Extract the [x, y] coordinate from the center of the cell holding the provided text.  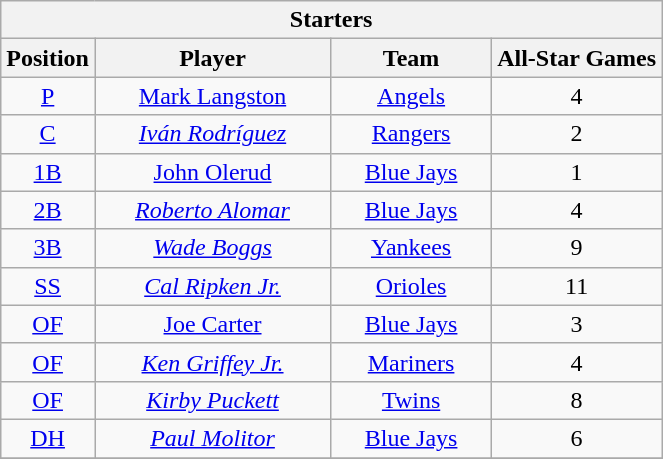
Roberto Alomar [212, 210]
Mark Langston [212, 96]
Iván Rodríguez [212, 134]
1 [577, 172]
DH [48, 438]
Twins [412, 400]
Player [212, 58]
11 [577, 286]
P [48, 96]
Rangers [412, 134]
Orioles [412, 286]
Wade Boggs [212, 248]
8 [577, 400]
Angels [412, 96]
Position [48, 58]
Ken Griffey Jr. [212, 362]
Yankees [412, 248]
2B [48, 210]
2 [577, 134]
6 [577, 438]
Starters [332, 20]
3B [48, 248]
1B [48, 172]
C [48, 134]
9 [577, 248]
Team [412, 58]
SS [48, 286]
Paul Molitor [212, 438]
All-Star Games [577, 58]
Mariners [412, 362]
Kirby Puckett [212, 400]
John Olerud [212, 172]
3 [577, 324]
Cal Ripken Jr. [212, 286]
Joe Carter [212, 324]
